Locate the cell with the specified text and output its (x, y) center coordinate. 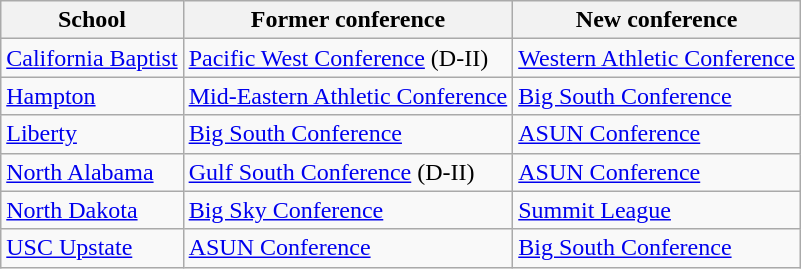
Gulf South Conference (D-II) (348, 172)
North Dakota (92, 210)
Summit League (657, 210)
School (92, 20)
Former conference (348, 20)
Liberty (92, 134)
Pacific West Conference (D-II) (348, 58)
Western Athletic Conference (657, 58)
Mid-Eastern Athletic Conference (348, 96)
USC Upstate (92, 248)
Hampton (92, 96)
California Baptist (92, 58)
North Alabama (92, 172)
New conference (657, 20)
Big Sky Conference (348, 210)
